Locate the cell with the specified text and output its (x, y) center coordinate. 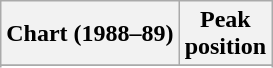
Peak position (225, 34)
Chart (1988–89) (90, 34)
